Return the (x, y) coordinate for the center point of the cell that contains the specified text.  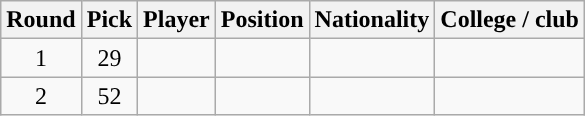
College / club (510, 20)
1 (41, 58)
29 (109, 58)
Round (41, 20)
Nationality (372, 20)
Pick (109, 20)
2 (41, 96)
Player (177, 20)
Position (262, 20)
52 (109, 96)
